Provide the [X, Y] coordinate of the cell's center where the given text is located.  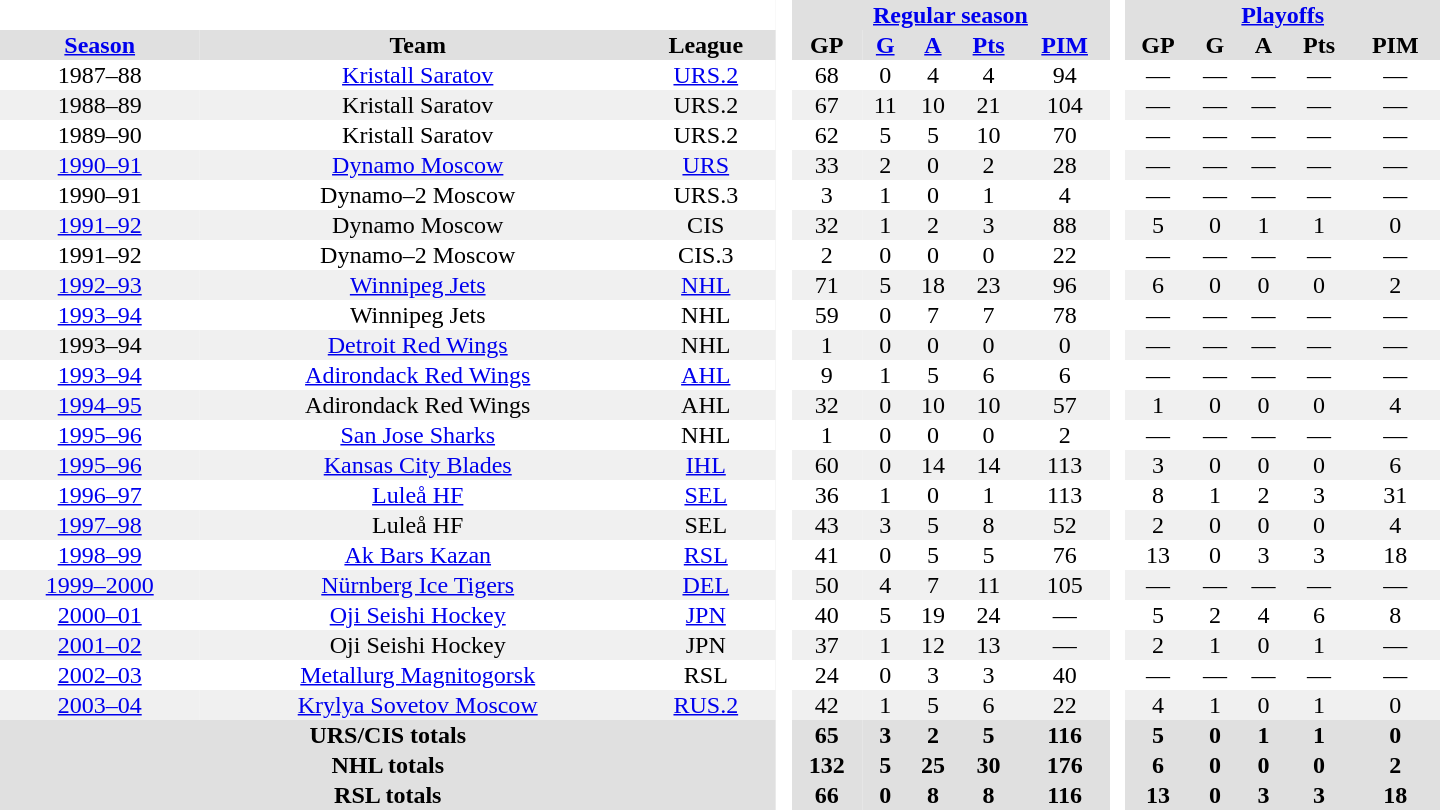
Kansas City Blades [418, 465]
RSL totals [388, 795]
Detroit Red Wings [418, 345]
URS/CIS totals [388, 735]
2001–02 [100, 645]
60 [827, 465]
71 [827, 285]
19 [933, 615]
1989–90 [100, 135]
70 [1064, 135]
43 [827, 525]
URS [706, 165]
DEL [706, 585]
CIS.3 [706, 255]
52 [1064, 525]
9 [827, 375]
1994–95 [100, 405]
1996–97 [100, 495]
96 [1064, 285]
21 [988, 105]
41 [827, 555]
76 [1064, 555]
Regular season [951, 15]
CIS [706, 225]
1999–2000 [100, 585]
URS.3 [706, 195]
68 [827, 75]
Playoffs [1282, 15]
Season [100, 45]
25 [933, 765]
33 [827, 165]
San Jose Sharks [418, 435]
23 [988, 285]
105 [1064, 585]
67 [827, 105]
1998–99 [100, 555]
NHL totals [388, 765]
2000–01 [100, 615]
62 [827, 135]
66 [827, 795]
57 [1064, 405]
28 [1064, 165]
Ak Bars Kazan [418, 555]
176 [1064, 765]
1987–88 [100, 75]
37 [827, 645]
IHL [706, 465]
12 [933, 645]
42 [827, 705]
Team [418, 45]
88 [1064, 225]
1992–93 [100, 285]
30 [988, 765]
31 [1396, 495]
League [706, 45]
1988–89 [100, 105]
Metallurg Magnitogorsk [418, 675]
2002–03 [100, 675]
132 [827, 765]
36 [827, 495]
104 [1064, 105]
Nürnberg Ice Tigers [418, 585]
1997–98 [100, 525]
2003–04 [100, 705]
RUS.2 [706, 705]
50 [827, 585]
59 [827, 315]
78 [1064, 315]
94 [1064, 75]
Krylya Sovetov Moscow [418, 705]
65 [827, 735]
